Provide the (x, y) coordinate of the cell's center where the given text is located.  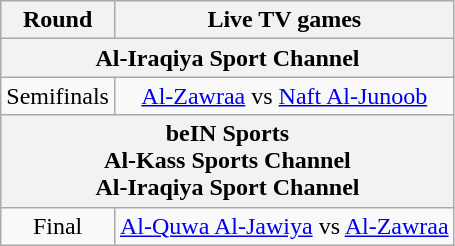
Al-Quwa Al-Jawiya vs Al-Zawraa (284, 226)
beIN SportsAl-Kass Sports ChannelAl-Iraqiya Sport Channel (228, 161)
Al-Iraqiya Sport Channel (228, 58)
Semifinals (58, 96)
Round (58, 20)
Al-Zawraa vs Naft Al-Junoob (284, 96)
Live TV games (284, 20)
Final (58, 226)
